Provide the (X, Y) coordinate of the cell's center where the given text is located.  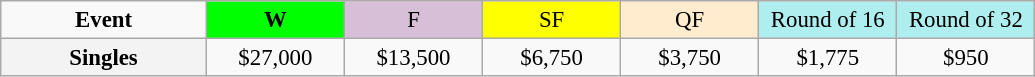
Singles (104, 58)
SF (552, 20)
$950 (966, 58)
QF (690, 20)
$13,500 (413, 58)
Round of 32 (966, 20)
$3,750 (690, 58)
$1,775 (828, 58)
W (275, 20)
Event (104, 20)
F (413, 20)
$27,000 (275, 58)
Round of 16 (828, 20)
$6,750 (552, 58)
